Provide the [x, y] coordinate of the cell's center where the given text is located.  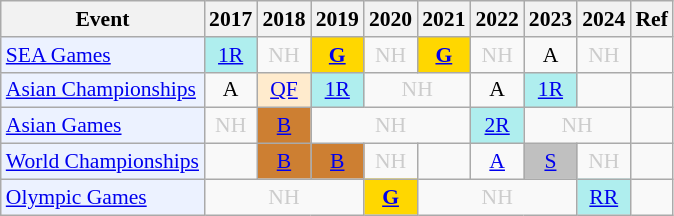
2017 [230, 19]
Asian Games [102, 126]
2R [498, 126]
2022 [498, 19]
S [550, 162]
2020 [390, 19]
SEA Games [102, 55]
2024 [604, 19]
2023 [550, 19]
2019 [338, 19]
RR [604, 197]
Asian Championships [102, 90]
Event [102, 19]
Olympic Games [102, 197]
Ref [651, 19]
2021 [444, 19]
World Championships [102, 162]
2018 [284, 19]
QF [284, 90]
